Pinpoint the cell where the given text exists, returning its (x, y) midpoint coordinate. 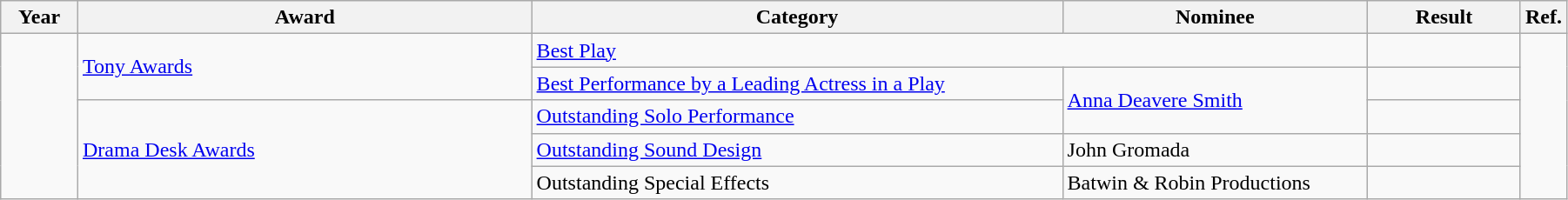
Best Play (949, 50)
Outstanding Special Effects (797, 183)
Ref. (1544, 17)
Result (1444, 17)
Anna Deavere Smith (1215, 100)
Best Performance by a Leading Actress in a Play (797, 83)
Award (305, 17)
John Gromada (1215, 150)
Category (797, 17)
Batwin & Robin Productions (1215, 183)
Outstanding Solo Performance (797, 117)
Outstanding Sound Design (797, 150)
Drama Desk Awards (305, 150)
Nominee (1215, 17)
Year (40, 17)
Tony Awards (305, 67)
